Search for the cell housing the specified text and yield its (X, Y) center coordinate. 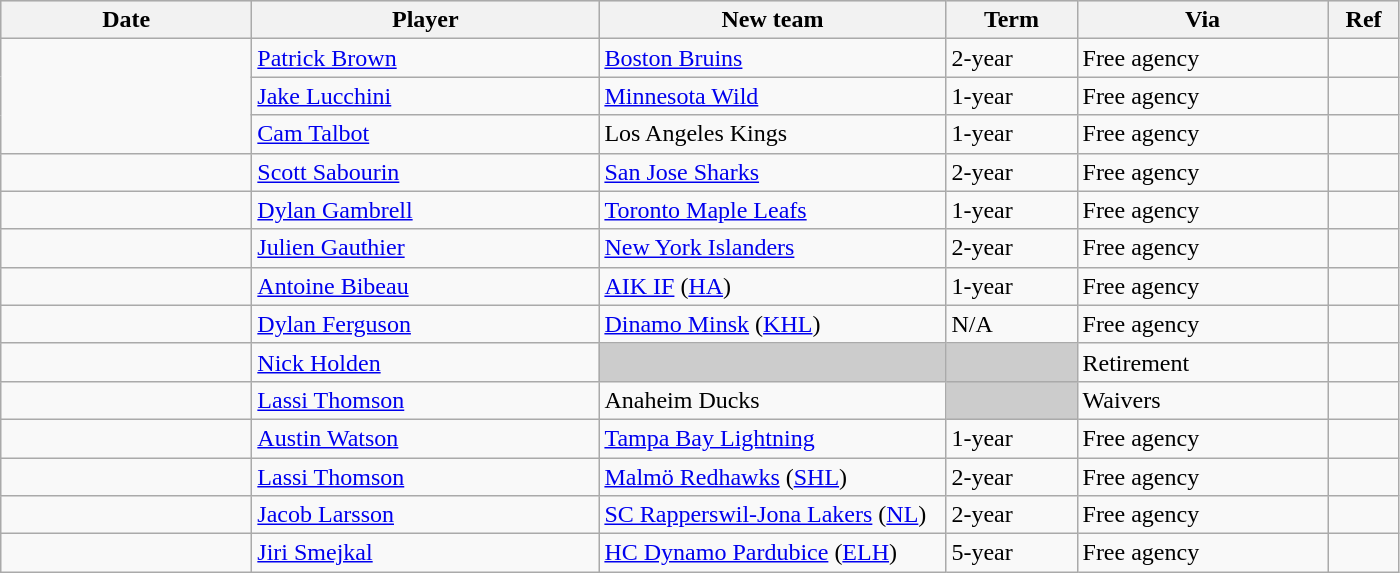
Julien Gauthier (426, 248)
Toronto Maple Leafs (772, 210)
Cam Talbot (426, 134)
Player (426, 20)
Dylan Ferguson (426, 324)
Waivers (1202, 400)
Jacob Larsson (426, 515)
Nick Holden (426, 362)
Term (1012, 20)
Austin Watson (426, 438)
Retirement (1202, 362)
Date (126, 20)
5-year (1012, 553)
Antoine Bibeau (426, 286)
HC Dynamo Pardubice (ELH) (772, 553)
Patrick Brown (426, 58)
Minnesota Wild (772, 96)
Anaheim Ducks (772, 400)
Dinamo Minsk (KHL) (772, 324)
Dylan Gambrell (426, 210)
SC Rapperswil-Jona Lakers (NL) (772, 515)
Boston Bruins (772, 58)
N/A (1012, 324)
New team (772, 20)
Scott Sabourin (426, 172)
New York Islanders (772, 248)
Ref (1364, 20)
Tampa Bay Lightning (772, 438)
Via (1202, 20)
Jake Lucchini (426, 96)
Jiri Smejkal (426, 553)
AIK IF (HA) (772, 286)
Los Angeles Kings (772, 134)
Malmö Redhawks (SHL) (772, 477)
San Jose Sharks (772, 172)
